Extract the (x, y) coordinate from the center of the cell holding the provided text.  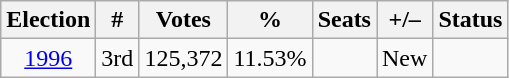
Election (48, 20)
% (270, 20)
Votes (184, 20)
# (118, 20)
11.53% (270, 58)
3rd (118, 58)
1996 (48, 58)
Status (470, 20)
+/– (404, 20)
Seats (344, 20)
New (404, 58)
125,372 (184, 58)
